Locate the cell with the specified text and output its (X, Y) center coordinate. 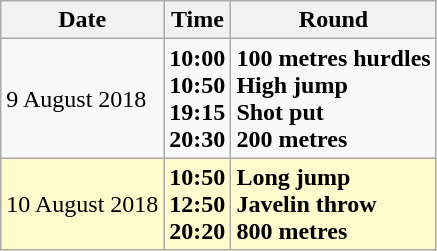
Time (198, 20)
Long jumpJavelin throw800 metres (334, 204)
Date (82, 20)
10:5012:5020:20 (198, 204)
10 August 2018 (82, 204)
Round (334, 20)
10:0010:5019:1520:30 (198, 98)
9 August 2018 (82, 98)
100 metres hurdlesHigh jumpShot put200 metres (334, 98)
